Return the (x, y) coordinate for the center point of the cell that contains the specified text.  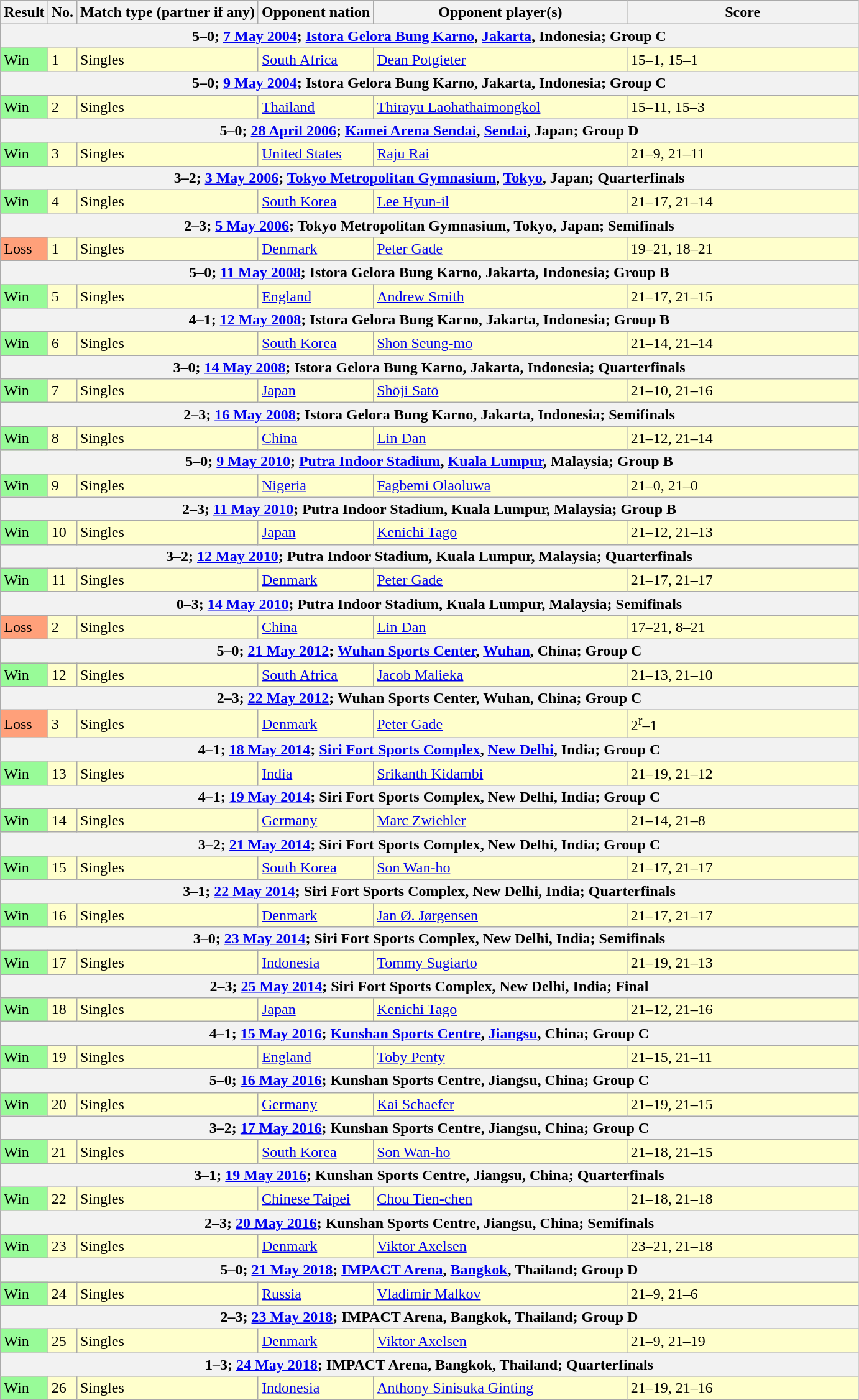
4 (62, 201)
5–0; 9 May 2010; Putra Indoor Stadium, Kuala Lumpur, Malaysia; Group B (429, 462)
Nigeria (316, 485)
21–19, 21–13 (742, 963)
Match type (partner if any) (168, 12)
2–3; 23 May 2018; IMPACT Arena, Bangkok, Thailand; Group D (429, 1317)
15–1, 15–1 (742, 60)
11 (62, 580)
3–0; 23 May 2014; Siri Fort Sports Complex, New Delhi, India; Semifinals (429, 939)
Opponent nation (316, 12)
10 (62, 533)
Chou Tien-chen (501, 1199)
0–3; 14 May 2010; Putra Indoor Stadium, Kuala Lumpur, Malaysia; Semifinals (429, 603)
5–0; 21 May 2012; Wuhan Sports Center, Wuhan, China; Group C (429, 651)
5–0; 11 May 2008; Istora Gelora Bung Karno, Jakarta, Indonesia; Group B (429, 272)
26 (62, 1388)
3–2; 12 May 2010; Putra Indoor Stadium, Kuala Lumpur, Malaysia; Quarterfinals (429, 556)
Shon Seung-mo (501, 344)
21–17, 21–15 (742, 296)
24 (62, 1294)
9 (62, 485)
4–1; 12 May 2008; Istora Gelora Bung Karno, Jakarta, Indonesia; Group B (429, 320)
21–10, 21–16 (742, 391)
Raju Rai (501, 154)
Toby Penty (501, 1057)
21–14, 21–14 (742, 344)
1–3; 24 May 2018; IMPACT Arena, Bangkok, Thailand; Quarterfinals (429, 1365)
No. (62, 12)
20 (62, 1104)
21–9, 21–6 (742, 1294)
21–13, 21–10 (742, 674)
7 (62, 391)
21 (62, 1151)
21–12, 21–14 (742, 438)
3–0; 14 May 2008; Istora Gelora Bung Karno, Jakarta, Indonesia; Quarterfinals (429, 367)
21–9, 21–11 (742, 154)
16 (62, 915)
21–0, 21–0 (742, 485)
Result (24, 12)
21–19, 21–12 (742, 773)
Lee Hyun-il (501, 201)
21–18, 21–18 (742, 1199)
Fagbemi Olaoluwa (501, 485)
2–3; 11 May 2010; Putra Indoor Stadium, Kuala Lumpur, Malaysia; Group B (429, 509)
Andrew Smith (501, 296)
5 (62, 296)
Thirayu Laohathaimongkol (501, 107)
14 (62, 820)
4–1; 15 May 2016; Kunshan Sports Centre, Jiangsu, China; Group C (429, 1033)
15 (62, 867)
21–15, 21–11 (742, 1057)
Vladimir Malkov (501, 1294)
Kai Schaefer (501, 1104)
19–21, 18–21 (742, 249)
2–3; 5 May 2006; Tokyo Metropolitan Gymnasium, Tokyo, Japan; Semifinals (429, 225)
5–0; 28 April 2006; Kamei Arena Sendai, Sendai, Japan; Group D (429, 130)
21–12, 21–13 (742, 533)
Marc Zwiebler (501, 820)
19 (62, 1057)
Shōji Satō (501, 391)
2–3; 16 May 2008; Istora Gelora Bung Karno, Jakarta, Indonesia; Semifinals (429, 414)
5–0; 21 May 2018; IMPACT Arena, Bangkok, Thailand; Group D (429, 1270)
India (316, 773)
21–19, 21–15 (742, 1104)
21–17, 21–14 (742, 201)
21–12, 21–16 (742, 1010)
23–21, 21–18 (742, 1246)
United States (316, 154)
Russia (316, 1294)
Srikanth Kidambi (501, 773)
Anthony Sinisuka Ginting (501, 1388)
8 (62, 438)
Jan Ø. Jørgensen (501, 915)
Chinese Taipei (316, 1199)
2r–1 (742, 725)
3–2; 17 May 2016; Kunshan Sports Centre, Jiangsu, China; Group C (429, 1128)
4–1; 18 May 2014; Siri Fort Sports Complex, New Delhi, India; Group C (429, 749)
Tommy Sugiarto (501, 963)
4–1; 19 May 2014; Siri Fort Sports Complex, New Delhi, India; Group C (429, 797)
17 (62, 963)
Jacob Malieka (501, 674)
21–19, 21–16 (742, 1388)
2–3; 22 May 2012; Wuhan Sports Center, Wuhan, China; Group C (429, 698)
5–0; 16 May 2016; Kunshan Sports Centre, Jiangsu, China; Group C (429, 1081)
Dean Potgieter (501, 60)
3–2; 3 May 2006; Tokyo Metropolitan Gymnasium, Tokyo, Japan; Quarterfinals (429, 178)
Opponent player(s) (501, 12)
23 (62, 1246)
21–18, 21–15 (742, 1151)
6 (62, 344)
3–2; 21 May 2014; Siri Fort Sports Complex, New Delhi, India; Group C (429, 844)
12 (62, 674)
2–3; 25 May 2014; Siri Fort Sports Complex, New Delhi, India; Final (429, 986)
13 (62, 773)
21–9, 21–19 (742, 1341)
Score (742, 12)
17–21, 8–21 (742, 627)
Thailand (316, 107)
3–1; 22 May 2014; Siri Fort Sports Complex, New Delhi, India; Quarterfinals (429, 892)
18 (62, 1010)
22 (62, 1199)
5–0; 9 May 2004; Istora Gelora Bung Karno, Jakarta, Indonesia; Group C (429, 83)
25 (62, 1341)
3–1; 19 May 2016; Kunshan Sports Centre, Jiangsu, China; Quarterfinals (429, 1175)
5–0; 7 May 2004; Istora Gelora Bung Karno, Jakarta, Indonesia; Group C (429, 36)
2–3; 20 May 2016; Kunshan Sports Centre, Jiangsu, China; Semifinals (429, 1222)
15–11, 15–3 (742, 107)
21–14, 21–8 (742, 820)
